Return the [x, y] coordinate for the center point of the cell that contains the specified text.  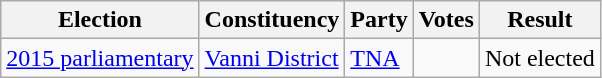
Result [540, 20]
2015 parliamentary [100, 58]
Constituency [272, 20]
Votes [446, 20]
Election [100, 20]
Party [379, 20]
Vanni District [272, 58]
TNA [379, 58]
Not elected [540, 58]
